Detect which cell encompasses the target text, then output its (x, y) center coordinate. 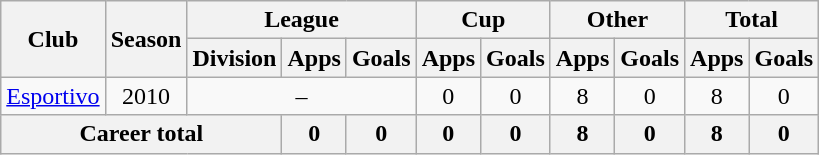
Other (617, 20)
League (302, 20)
Cup (483, 20)
Esportivo (53, 96)
– (302, 96)
Total (752, 20)
Club (53, 39)
2010 (146, 96)
Division (234, 58)
Season (146, 39)
Career total (142, 134)
